Determine the [x, y] coordinate at the center of the cell enclosing the given text.  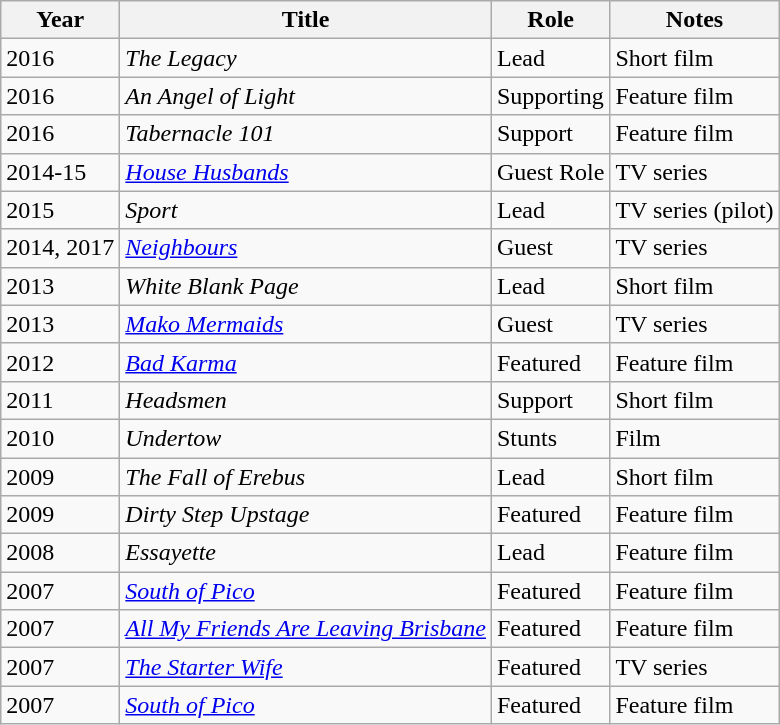
Tabernacle 101 [306, 134]
White Blank Page [306, 286]
2014, 2017 [60, 248]
Notes [694, 20]
An Angel of Light [306, 96]
Role [550, 20]
Title [306, 20]
2008 [60, 553]
Guest Role [550, 172]
Mako Mermaids [306, 324]
2012 [60, 362]
Year [60, 20]
Supporting [550, 96]
The Legacy [306, 58]
Bad Karma [306, 362]
2015 [60, 210]
All My Friends Are Leaving Brisbane [306, 629]
TV series (pilot) [694, 210]
Undertow [306, 438]
2010 [60, 438]
Neighbours [306, 248]
2014-15 [60, 172]
Headsmen [306, 400]
Sport [306, 210]
Stunts [550, 438]
House Husbands [306, 172]
Film [694, 438]
The Fall of Erebus [306, 477]
2011 [60, 400]
The Starter Wife [306, 667]
Dirty Step Upstage [306, 515]
Essayette [306, 553]
